Detect which cell encompasses the target text, then output its [X, Y] center coordinate. 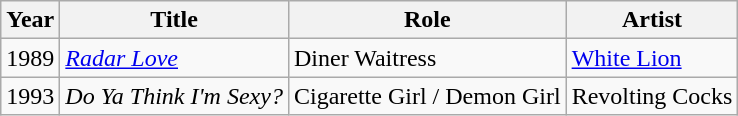
Radar Love [174, 58]
Revolting Cocks [652, 96]
Cigarette Girl / Demon Girl [427, 96]
Diner Waitress [427, 58]
Do Ya Think I'm Sexy? [174, 96]
White Lion [652, 58]
Title [174, 20]
Artist [652, 20]
1989 [30, 58]
Role [427, 20]
1993 [30, 96]
Year [30, 20]
